Locate the cell with the specified text and output its [x, y] center coordinate. 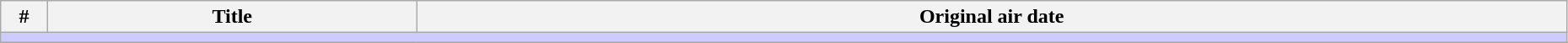
Original air date [992, 17]
# [24, 17]
Title [232, 17]
